Output the [X, Y] coordinate of the center of the cell containing the given text.  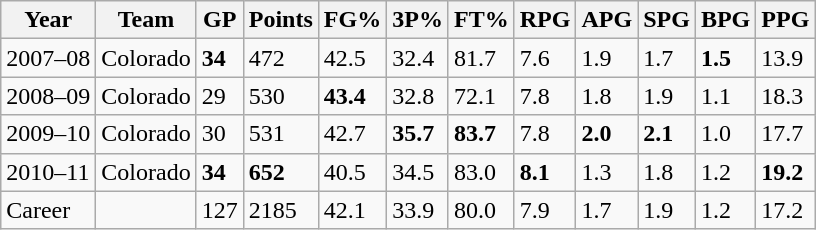
Career [48, 210]
3P% [418, 20]
13.9 [786, 58]
32.8 [418, 96]
7.6 [545, 58]
32.4 [418, 58]
APG [607, 20]
81.7 [481, 58]
BPG [725, 20]
2010–11 [48, 172]
RPG [545, 20]
Year [48, 20]
531 [280, 134]
34.5 [418, 172]
PPG [786, 20]
19.2 [786, 172]
80.0 [481, 210]
42.5 [352, 58]
Points [280, 20]
42.1 [352, 210]
2008–09 [48, 96]
43.4 [352, 96]
1.3 [607, 172]
35.7 [418, 134]
127 [220, 210]
2.0 [607, 134]
FG% [352, 20]
FT% [481, 20]
472 [280, 58]
Team [146, 20]
40.5 [352, 172]
83.7 [481, 134]
652 [280, 172]
8.1 [545, 172]
1.0 [725, 134]
7.9 [545, 210]
33.9 [418, 210]
42.7 [352, 134]
530 [280, 96]
83.0 [481, 172]
30 [220, 134]
1.5 [725, 58]
2009–10 [48, 134]
72.1 [481, 96]
2007–08 [48, 58]
GP [220, 20]
29 [220, 96]
2185 [280, 210]
17.7 [786, 134]
2.1 [667, 134]
SPG [667, 20]
17.2 [786, 210]
18.3 [786, 96]
1.1 [725, 96]
